Extract the [x, y] coordinate from the center of the cell holding the provided text.  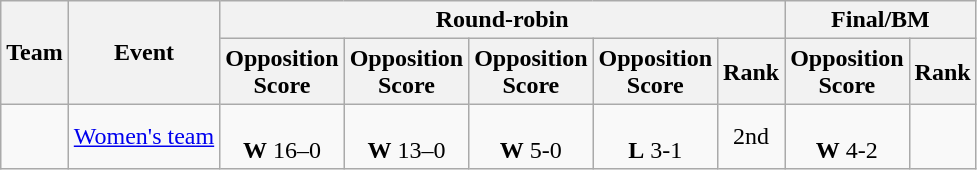
Women's team [144, 136]
L 3-1 [655, 136]
W 4-2 [847, 136]
Round-robin [502, 20]
Team [35, 52]
W 16–0 [282, 136]
W 5-0 [531, 136]
Event [144, 52]
2nd [752, 136]
W 13–0 [406, 136]
Final/BM [881, 20]
